Detect which cell encompasses the target text, then output its [X, Y] center coordinate. 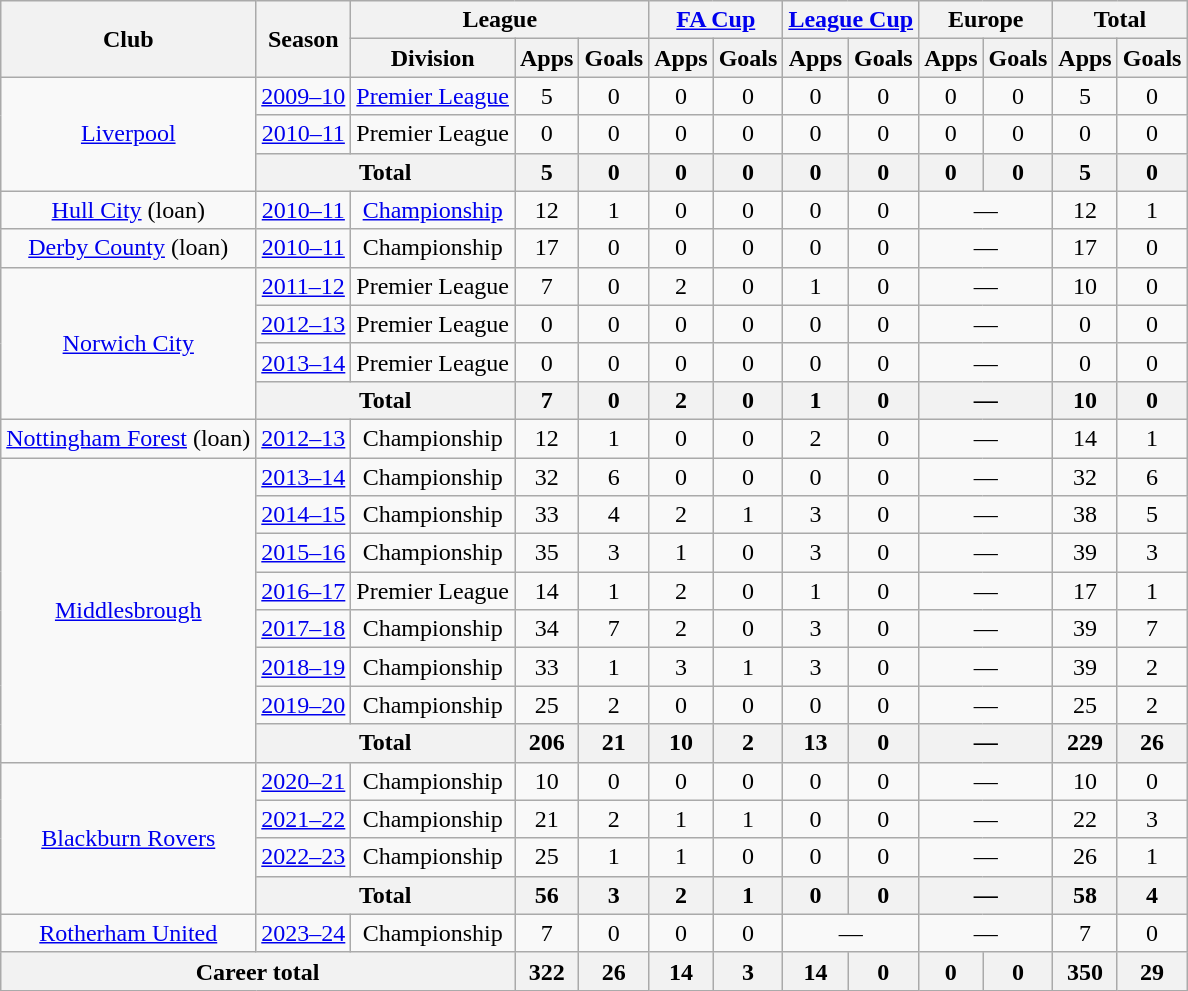
Rotherham United [128, 933]
2015–16 [304, 553]
League [500, 20]
2011–12 [304, 286]
58 [1085, 895]
35 [546, 553]
2009–10 [304, 96]
322 [546, 971]
2014–15 [304, 515]
Middlesbrough [128, 610]
Division [433, 58]
2022–23 [304, 857]
Europe [986, 20]
2023–24 [304, 933]
22 [1085, 819]
Club [128, 39]
League Cup [851, 20]
Blackburn Rovers [128, 838]
56 [546, 895]
38 [1085, 515]
Nottingham Forest (loan) [128, 438]
13 [816, 743]
Derby County (loan) [128, 248]
206 [546, 743]
FA Cup [716, 20]
2016–17 [304, 591]
29 [1152, 971]
2020–21 [304, 781]
34 [546, 629]
Career total [258, 971]
2017–18 [304, 629]
Norwich City [128, 343]
229 [1085, 743]
350 [1085, 971]
2021–22 [304, 819]
Season [304, 39]
2019–20 [304, 705]
2018–19 [304, 667]
Hull City (loan) [128, 210]
Liverpool [128, 134]
